Return (X, Y) of the center of cell containing provided text 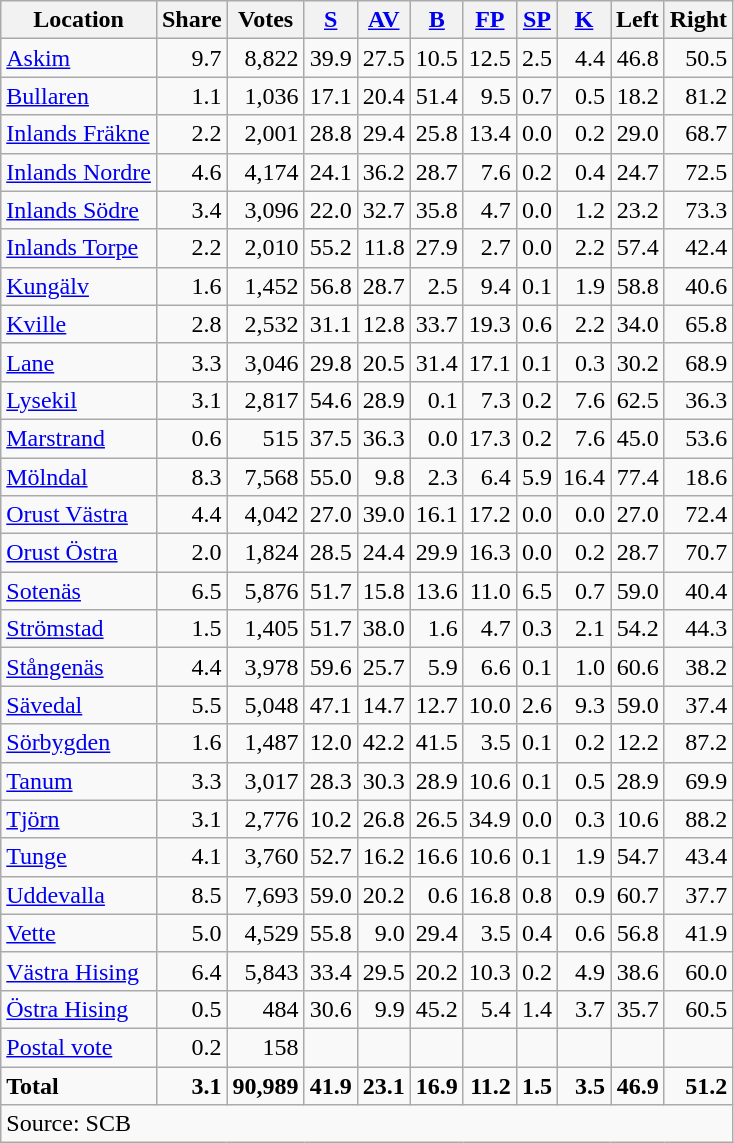
25.8 (436, 134)
515 (266, 438)
2.1 (584, 629)
34.0 (638, 324)
20.4 (384, 96)
Orust Västra (79, 515)
10.0 (490, 705)
50.5 (698, 58)
5,843 (266, 971)
55.0 (330, 477)
16.3 (490, 553)
4,174 (266, 172)
4.6 (192, 172)
15.8 (384, 591)
9.3 (584, 705)
41.5 (436, 743)
77.4 (638, 477)
23.2 (638, 210)
46.8 (638, 58)
4,529 (266, 933)
3,017 (266, 781)
Tunge (79, 857)
65.8 (698, 324)
26.8 (384, 819)
37.7 (698, 895)
43.4 (698, 857)
158 (266, 1047)
2.3 (436, 477)
Lane (79, 362)
44.3 (698, 629)
2.6 (536, 705)
31.4 (436, 362)
4.1 (192, 857)
1,036 (266, 96)
10.2 (330, 819)
Askim (79, 58)
69.9 (698, 781)
18.2 (638, 96)
8.3 (192, 477)
70.7 (698, 553)
12.7 (436, 705)
31.1 (330, 324)
38.2 (698, 667)
Source: SCB (367, 1124)
27.5 (384, 58)
S (330, 20)
Inlands Fräkne (79, 134)
12.5 (490, 58)
40.6 (698, 286)
7,568 (266, 477)
1,452 (266, 286)
2.8 (192, 324)
Orust Östra (79, 553)
Left (638, 20)
1,405 (266, 629)
SP (536, 20)
12.8 (384, 324)
13.6 (436, 591)
46.9 (638, 1085)
K (584, 20)
3.7 (584, 1009)
51.2 (698, 1085)
2,010 (266, 248)
81.2 (698, 96)
59.6 (330, 667)
54.6 (330, 400)
3,978 (266, 667)
60.5 (698, 1009)
FP (490, 20)
25.7 (384, 667)
2.0 (192, 553)
Västra Hising (79, 971)
68.7 (698, 134)
53.6 (698, 438)
29.9 (436, 553)
19.3 (490, 324)
8.5 (192, 895)
1.4 (536, 1009)
3.4 (192, 210)
34.9 (490, 819)
4.9 (584, 971)
54.2 (638, 629)
Postal vote (79, 1047)
Tanum (79, 781)
0.8 (536, 895)
29.5 (384, 971)
16.9 (436, 1085)
54.7 (638, 857)
Total (79, 1085)
3,760 (266, 857)
Mölndal (79, 477)
35.8 (436, 210)
45.2 (436, 1009)
B (436, 20)
2.7 (490, 248)
Bullaren (79, 96)
5.5 (192, 705)
47.1 (330, 705)
Votes (266, 20)
8,822 (266, 58)
7,693 (266, 895)
38.6 (638, 971)
72.5 (698, 172)
33.4 (330, 971)
28.8 (330, 134)
13.4 (490, 134)
2,001 (266, 134)
30.3 (384, 781)
484 (266, 1009)
3,096 (266, 210)
55.2 (330, 248)
2,817 (266, 400)
73.3 (698, 210)
Inlands Södre (79, 210)
14.7 (384, 705)
Inlands Torpe (79, 248)
27.9 (436, 248)
5,048 (266, 705)
Sotenäs (79, 591)
16.6 (436, 857)
11.8 (384, 248)
40.4 (698, 591)
51.4 (436, 96)
87.2 (698, 743)
30.6 (330, 1009)
1.1 (192, 96)
60.0 (698, 971)
5,876 (266, 591)
33.7 (436, 324)
Lysekil (79, 400)
16.8 (490, 895)
30.2 (638, 362)
9.9 (384, 1009)
1,487 (266, 743)
68.9 (698, 362)
45.0 (638, 438)
Inlands Nordre (79, 172)
57.4 (638, 248)
9.7 (192, 58)
5.0 (192, 933)
Strömstad (79, 629)
Uddevalla (79, 895)
Sävedal (79, 705)
11.0 (490, 591)
88.2 (698, 819)
52.7 (330, 857)
18.6 (698, 477)
Marstrand (79, 438)
36.2 (384, 172)
9.5 (490, 96)
16.1 (436, 515)
9.8 (384, 477)
9.4 (490, 286)
6.6 (490, 667)
Stångenäs (79, 667)
62.5 (638, 400)
42.2 (384, 743)
22.0 (330, 210)
1.2 (584, 210)
3,046 (266, 362)
Right (698, 20)
17.2 (490, 515)
Share (192, 20)
55.8 (330, 933)
37.4 (698, 705)
28.5 (330, 553)
1.0 (584, 667)
37.5 (330, 438)
Kungälv (79, 286)
5.4 (490, 1009)
42.4 (698, 248)
4,042 (266, 515)
24.4 (384, 553)
16.4 (584, 477)
9.0 (384, 933)
35.7 (638, 1009)
12.0 (330, 743)
1,824 (266, 553)
2,532 (266, 324)
26.5 (436, 819)
29.0 (638, 134)
20.5 (384, 362)
Östra Hising (79, 1009)
17.3 (490, 438)
Tjörn (79, 819)
29.8 (330, 362)
16.2 (384, 857)
Vette (79, 933)
58.8 (638, 286)
10.5 (436, 58)
39.0 (384, 515)
Kville (79, 324)
7.3 (490, 400)
38.0 (384, 629)
32.7 (384, 210)
60.7 (638, 895)
39.9 (330, 58)
AV (384, 20)
11.2 (490, 1085)
28.3 (330, 781)
Location (79, 20)
60.6 (638, 667)
2,776 (266, 819)
Sörbygden (79, 743)
24.1 (330, 172)
24.7 (638, 172)
0.9 (584, 895)
23.1 (384, 1085)
10.3 (490, 971)
12.2 (638, 743)
72.4 (698, 515)
90,989 (266, 1085)
